Identify which cell holds the provided text, then report its [X, Y] central coordinate. 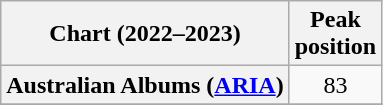
Australian Albums (ARIA) [145, 85]
83 [335, 85]
Chart (2022–2023) [145, 34]
Peakposition [335, 34]
